Determine the [x, y] coordinate at the center of the cell enclosing the given text.  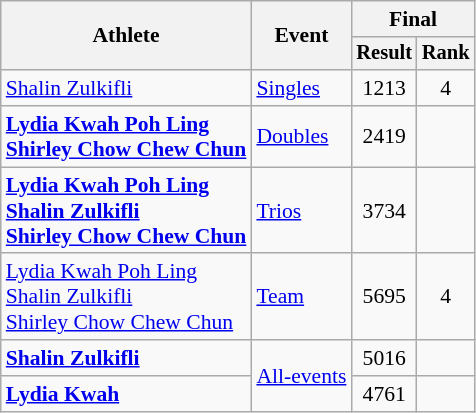
Result [384, 54]
Lydia Kwah [126, 394]
2419 [384, 136]
Trios [301, 210]
Singles [301, 88]
Team [301, 298]
4761 [384, 394]
3734 [384, 210]
All-events [301, 376]
Event [301, 36]
Rank [446, 54]
Lydia Kwah Poh LingShirley Chow Chew Chun [126, 136]
1213 [384, 88]
5016 [384, 358]
Athlete [126, 36]
5695 [384, 298]
Final [412, 19]
Doubles [301, 136]
